Find where the given text appears and provide that cell's center as [X, Y] coordinate. 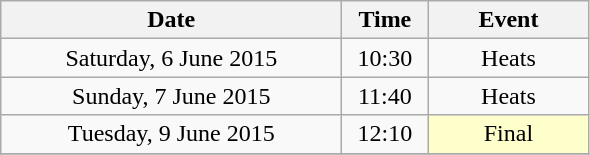
Saturday, 6 June 2015 [172, 58]
10:30 [385, 58]
Final [508, 134]
Sunday, 7 June 2015 [172, 96]
Tuesday, 9 June 2015 [172, 134]
Date [172, 20]
Event [508, 20]
Time [385, 20]
12:10 [385, 134]
11:40 [385, 96]
